Scan for the cell matching the given text and deliver its [X, Y] coordinate at center. 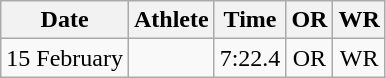
Athlete [171, 20]
Time [250, 20]
Date [65, 20]
7:22.4 [250, 58]
15 February [65, 58]
